Extract the [x, y] coordinate from the center of the cell holding the provided text.  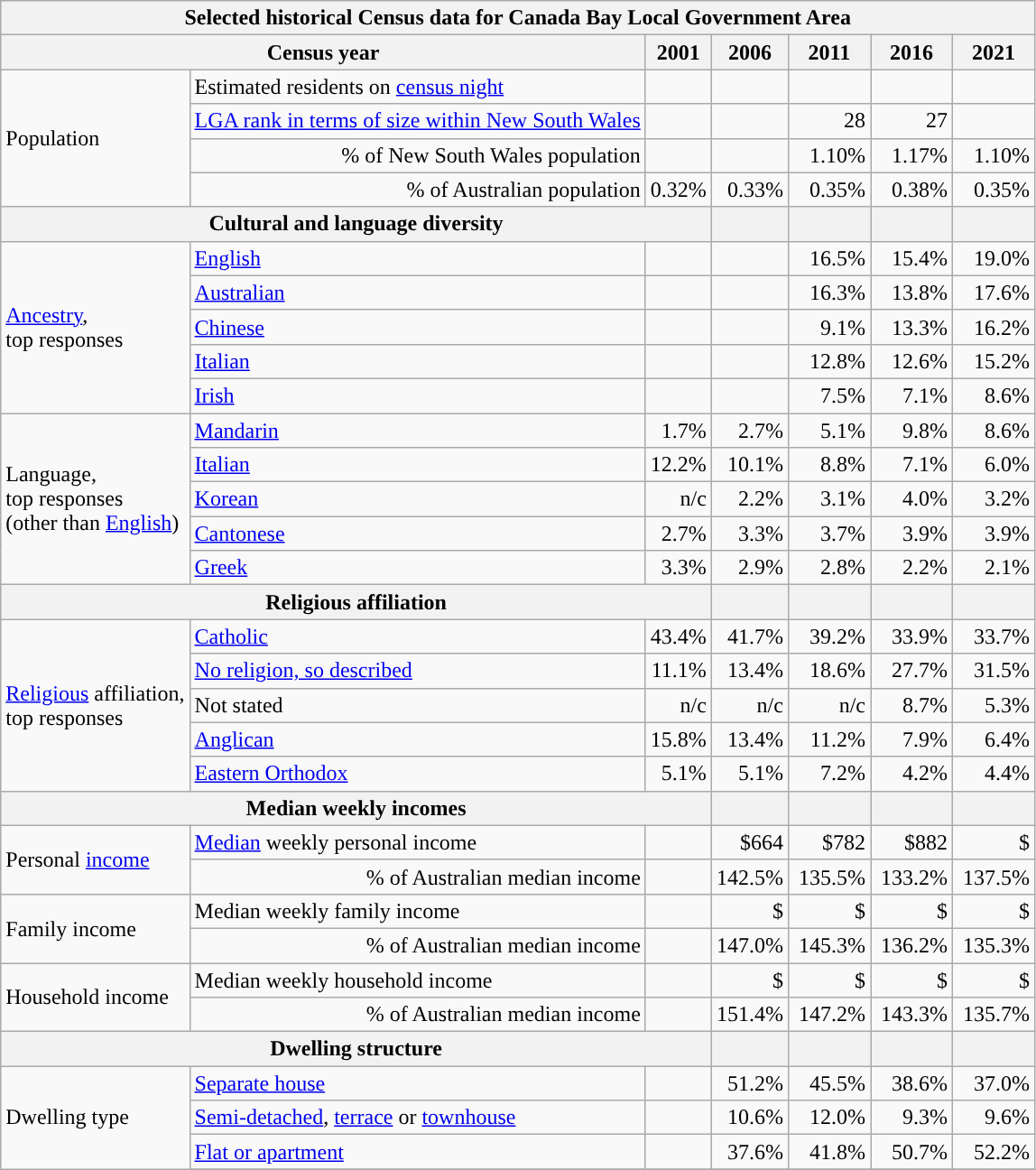
$664 [749, 842]
Dwelling structure [356, 1049]
Population [96, 138]
LGA rank in terms of size within New South Wales [417, 121]
52.2% [994, 1152]
2011 [828, 52]
13.8% [911, 292]
6.0% [994, 465]
10.6% [749, 1118]
135.7% [994, 1015]
% of New South Wales population [417, 155]
Flat or apartment [417, 1152]
5.3% [994, 705]
136.2% [911, 945]
17.6% [994, 292]
No religion, so described [417, 671]
3.1% [828, 499]
1.17% [911, 155]
16.3% [828, 292]
43.4% [679, 636]
8.8% [828, 465]
143.3% [911, 1015]
9.8% [911, 431]
41.7% [749, 636]
19.0% [994, 258]
3.2% [994, 499]
18.6% [828, 671]
Religious affiliation [356, 602]
Census year [323, 52]
7.2% [828, 774]
16.2% [994, 327]
33.7% [994, 636]
2006 [749, 52]
28 [828, 121]
Median weekly personal income [417, 842]
0.32% [679, 190]
15.8% [679, 739]
Chinese [417, 327]
45.5% [828, 1083]
12.2% [679, 465]
7.9% [911, 739]
12.8% [828, 361]
Religious affiliation,top responses [96, 705]
Family income [96, 928]
15.4% [911, 258]
Personal income [96, 859]
4.0% [911, 499]
12.6% [911, 361]
2.1% [994, 568]
% of Australian population [417, 190]
Catholic [417, 636]
Mandarin [417, 431]
Separate house [417, 1083]
51.2% [749, 1083]
147.0% [749, 945]
11.2% [828, 739]
Greek [417, 568]
147.2% [828, 1015]
15.2% [994, 361]
31.5% [994, 671]
$782 [828, 842]
0.33% [749, 190]
Semi-detached, terrace or townhouse [417, 1118]
Irish [417, 395]
2021 [994, 52]
Ancestry,top responses [96, 327]
133.2% [911, 877]
2.9% [749, 568]
10.1% [749, 465]
0.38% [911, 190]
137.5% [994, 877]
4.4% [994, 774]
$882 [911, 842]
Cultural and language diversity [356, 224]
Selected historical Census data for Canada Bay Local Government Area [518, 18]
8.7% [911, 705]
6.4% [994, 739]
2.8% [828, 568]
3.7% [828, 534]
Cantonese [417, 534]
27.7% [911, 671]
16.5% [828, 258]
135.3% [994, 945]
Korean [417, 499]
145.3% [828, 945]
7.5% [828, 395]
2001 [679, 52]
39.2% [828, 636]
38.6% [911, 1083]
11.1% [679, 671]
37.0% [994, 1083]
Anglican [417, 739]
41.8% [828, 1152]
English [417, 258]
Estimated residents on census night [417, 87]
33.9% [911, 636]
1.7% [679, 431]
13.3% [911, 327]
4.2% [911, 774]
50.7% [911, 1152]
Median weekly incomes [356, 808]
Median weekly family income [417, 911]
9.3% [911, 1118]
142.5% [749, 877]
151.4% [749, 1015]
Australian [417, 292]
9.6% [994, 1118]
Median weekly household income [417, 980]
135.5% [828, 877]
Language,top responses(other than English) [96, 499]
2016 [911, 52]
Household income [96, 997]
27 [911, 121]
Eastern Orthodox [417, 774]
9.1% [828, 327]
12.0% [828, 1118]
Not stated [417, 705]
Dwelling type [96, 1118]
37.6% [749, 1152]
